Return the [X, Y] coordinate for the center point of the cell that contains the specified text.  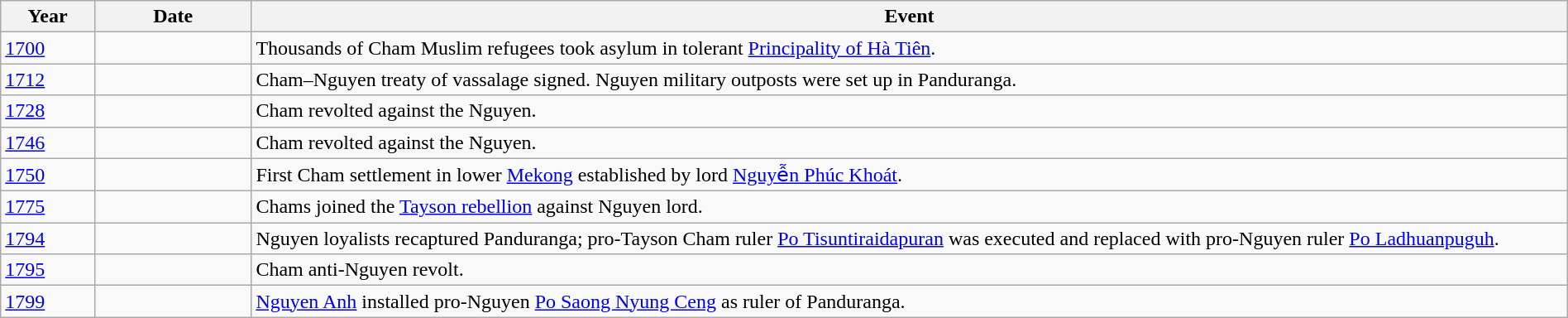
1746 [48, 142]
Year [48, 17]
Cham–Nguyen treaty of vassalage signed. Nguyen military outposts were set up in Panduranga. [910, 79]
Nguyen Anh installed pro-Nguyen Po Saong Nyung Ceng as ruler of Panduranga. [910, 301]
1795 [48, 270]
1728 [48, 111]
Nguyen loyalists recaptured Panduranga; pro-Tayson Cham ruler Po Tisuntiraidapuran was executed and replaced with pro-Nguyen ruler Po Ladhuanpuguh. [910, 238]
1750 [48, 175]
1775 [48, 207]
Chams joined the Tayson rebellion against Nguyen lord. [910, 207]
Date [172, 17]
Event [910, 17]
1794 [48, 238]
Thousands of Cham Muslim refugees took asylum in tolerant Principality of Hà Tiên. [910, 48]
1700 [48, 48]
First Cham settlement in lower Mekong established by lord Nguyễn Phúc Khoát. [910, 175]
Cham anti-Nguyen revolt. [910, 270]
1799 [48, 301]
1712 [48, 79]
